Scan for the cell matching the given text and deliver its (x, y) coordinate at center. 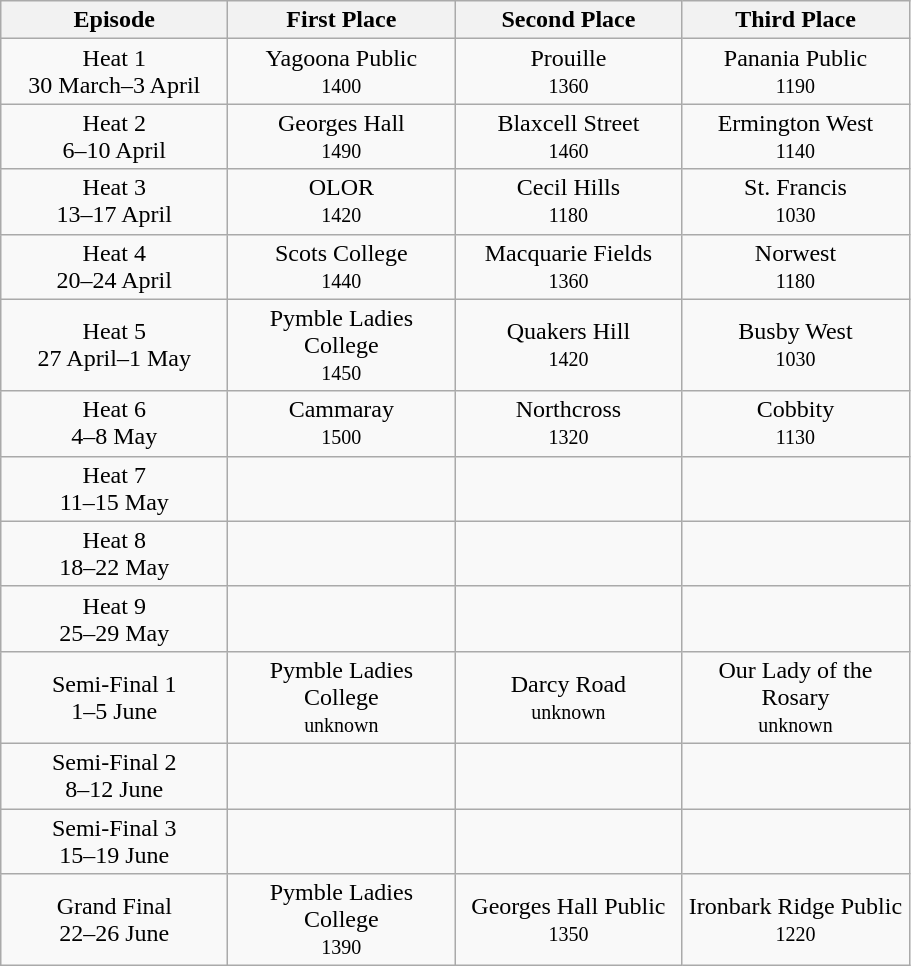
Episode (114, 20)
Norwest1180 (796, 266)
Busby West1030 (796, 345)
Semi-Final 28–12 June (114, 776)
Semi-Final 11–5 June (114, 697)
Heat 130 March–3 April (114, 72)
Prouille1360 (568, 72)
Heat 26–10 April (114, 136)
Darcy Roadunknown (568, 697)
Cecil Hills1180 (568, 202)
Pymble Ladies Collegeunknown (342, 697)
Second Place (568, 20)
Macquarie Fields1360 (568, 266)
Grand Final22–26 June (114, 920)
Georges Hall1490 (342, 136)
Georges Hall Public1350 (568, 920)
St. Francis1030 (796, 202)
Yagoona Public1400 (342, 72)
Semi-Final 315–19 June (114, 840)
Heat 313–17 April (114, 202)
OLOR1420 (342, 202)
Cammaray1500 (342, 424)
Heat 64–8 May (114, 424)
Our Lady of the Rosaryunknown (796, 697)
Blaxcell Street1460 (568, 136)
Quakers Hill1420 (568, 345)
Heat 527 April–1 May (114, 345)
Cobbity1130 (796, 424)
Pymble Ladies College1450 (342, 345)
Pymble Ladies College1390 (342, 920)
Northcross1320 (568, 424)
Ironbark Ridge Public1220 (796, 920)
Panania Public1190 (796, 72)
Ermington West1140 (796, 136)
Third Place (796, 20)
Heat 711–15 May (114, 488)
Scots College1440 (342, 266)
Heat 925–29 May (114, 618)
Heat 818–22 May (114, 554)
First Place (342, 20)
Heat 420–24 April (114, 266)
